Identify which cell holds the provided text, then report its (x, y) central coordinate. 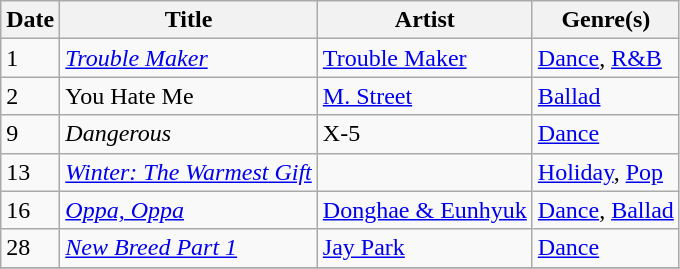
Artist (424, 20)
9 (30, 134)
Title (189, 20)
Dance, R&B (606, 58)
Genre(s) (606, 20)
Date (30, 20)
Dangerous (189, 134)
X-5 (424, 134)
You Hate Me (189, 96)
28 (30, 248)
13 (30, 172)
16 (30, 210)
Dance, Ballad (606, 210)
Jay Park (424, 248)
M. Street (424, 96)
2 (30, 96)
Donghae & Eunhyuk (424, 210)
1 (30, 58)
Oppa, Oppa (189, 210)
Ballad (606, 96)
New Breed Part 1 (189, 248)
Holiday, Pop (606, 172)
Winter: The Warmest Gift (189, 172)
